Scan for the cell matching the given text and deliver its [X, Y] coordinate at center. 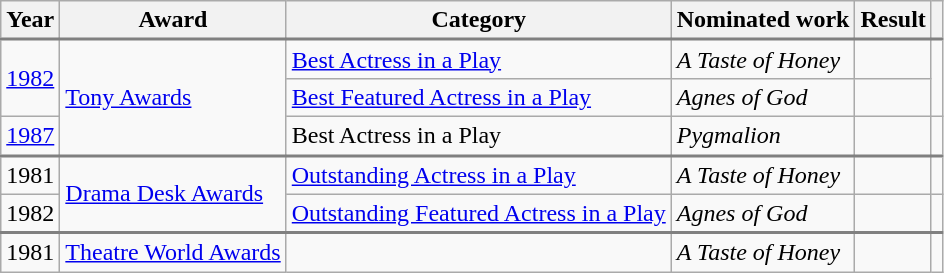
Pygmalion [763, 136]
Outstanding Featured Actress in a Play [478, 214]
Result [893, 20]
1987 [30, 136]
Theatre World Awards [173, 252]
Outstanding Actress in a Play [478, 174]
Category [478, 20]
Year [30, 20]
Award [173, 20]
Nominated work [763, 20]
Drama Desk Awards [173, 194]
Best Featured Actress in a Play [478, 97]
Tony Awards [173, 98]
